Find where the given text appears and provide that cell's center as [x, y] coordinate. 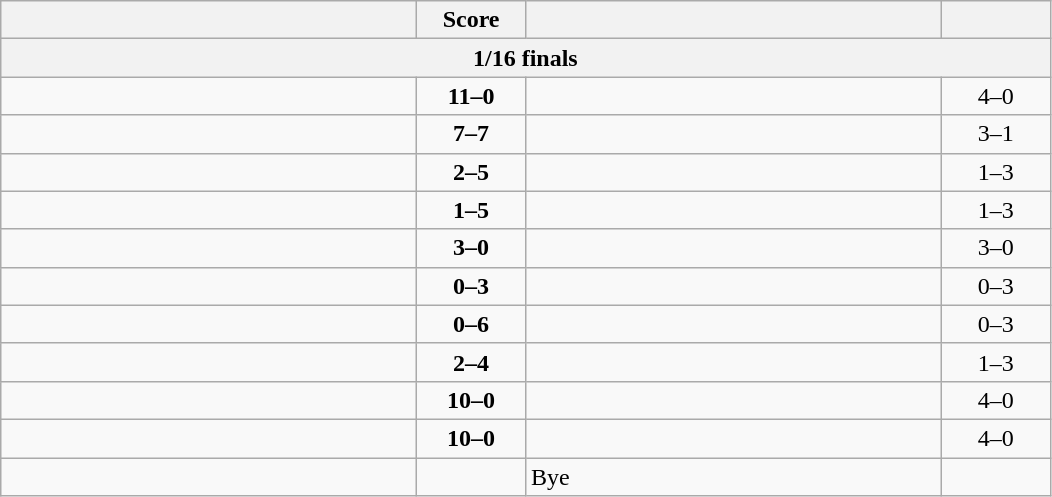
11–0 [472, 96]
1–5 [472, 210]
1/16 finals [526, 58]
3–1 [996, 134]
2–4 [472, 362]
2–5 [472, 172]
Bye [733, 477]
7–7 [472, 134]
0–6 [472, 324]
Score [472, 20]
